Provide the (X, Y) coordinate of the cell's center where the given text is located.  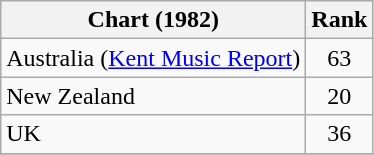
Australia (Kent Music Report) (154, 58)
Rank (340, 20)
Chart (1982) (154, 20)
63 (340, 58)
New Zealand (154, 96)
36 (340, 134)
UK (154, 134)
20 (340, 96)
